Capture the cell that displays the provided text and extract its [X, Y] central coordinate. 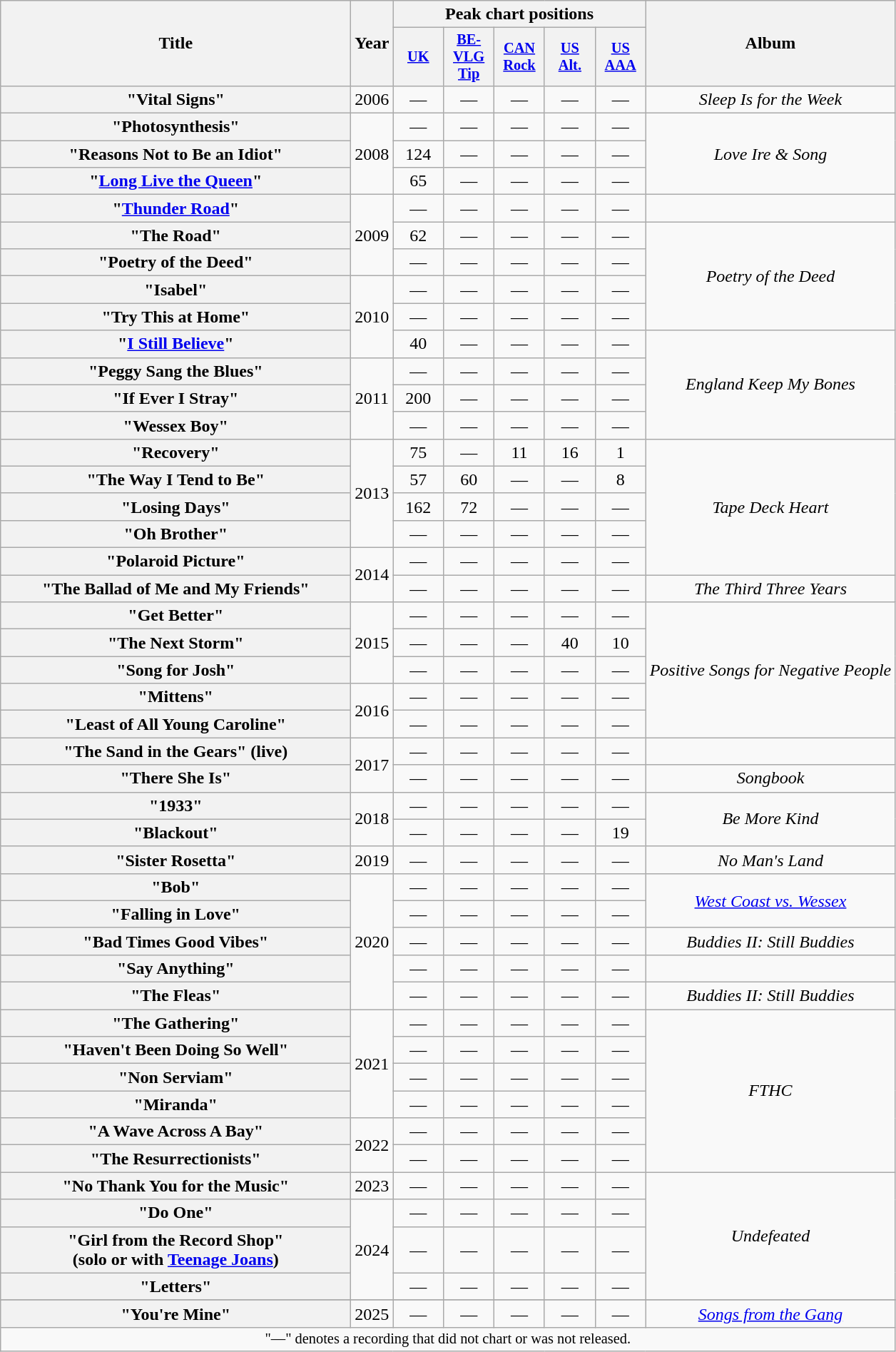
FTHC [770, 1091]
"Losing Days" [175, 507]
11 [519, 452]
1 [621, 452]
USAAA [621, 57]
"Peggy Sang the Blues" [175, 371]
Peak chart positions [519, 14]
Undefeated [770, 1236]
"Reasons Not to Be an Idiot" [175, 154]
"Photosynthesis" [175, 127]
8 [621, 479]
2020 [372, 941]
75 [418, 452]
Title [175, 44]
"Try This at Home" [175, 317]
2019 [372, 860]
"Bob" [175, 887]
"Say Anything" [175, 968]
UK [418, 57]
Love Ire & Song [770, 154]
Songs from the Gang [770, 1313]
The Third Three Years [770, 589]
West Coast vs. Wessex [770, 900]
"Falling in Love" [175, 914]
"The Way I Tend to Be" [175, 479]
"Thunder Road" [175, 208]
"—" denotes a recording that did not chart or was not released. [448, 1339]
"Miranda" [175, 1104]
"I Still Believe" [175, 344]
2008 [372, 154]
"A Wave Across A Bay" [175, 1132]
"Song for Josh" [175, 670]
USAlt. [569, 57]
Poetry of the Deed [770, 276]
"The Sand in the Gears" (live) [175, 751]
"Blackout" [175, 833]
"There She Is" [175, 778]
CANRock [519, 57]
Album [770, 44]
"The Next Storm" [175, 643]
162 [418, 507]
72 [469, 507]
"Wessex Boy" [175, 425]
65 [418, 181]
2025 [372, 1313]
Tape Deck Heart [770, 507]
"The Gathering" [175, 1023]
2016 [372, 711]
Songbook [770, 778]
"Vital Signs" [175, 99]
19 [621, 833]
"Long Live the Queen" [175, 181]
2023 [372, 1186]
2021 [372, 1064]
"Do One" [175, 1213]
"You're Mine" [175, 1313]
2011 [372, 398]
2018 [372, 819]
Year [372, 44]
57 [418, 479]
"The Ballad of Me and My Friends" [175, 589]
60 [469, 479]
2022 [372, 1145]
2017 [372, 765]
10 [621, 643]
BE-VLG Tip [469, 57]
"Get Better" [175, 616]
2014 [372, 575]
"If Ever I Stray" [175, 398]
"1933" [175, 805]
62 [418, 235]
"No Thank You for the Music" [175, 1186]
"Non Serviam" [175, 1077]
Positive Songs for Negative People [770, 670]
"Bad Times Good Vibes" [175, 941]
"Least of All Young Caroline" [175, 724]
2006 [372, 99]
"Girl from the Record Shop" (solo or with Teenage Joans) [175, 1250]
"Oh Brother" [175, 534]
"Poetry of the Deed" [175, 263]
2013 [372, 493]
2010 [372, 317]
"The Fleas" [175, 996]
"Letters" [175, 1286]
124 [418, 154]
Be More Kind [770, 819]
Sleep Is for the Week [770, 99]
16 [569, 452]
"Mittens" [175, 697]
"Sister Rosetta" [175, 860]
"Haven't Been Doing So Well" [175, 1050]
"The Road" [175, 235]
"Polaroid Picture" [175, 561]
2015 [372, 643]
England Keep My Bones [770, 385]
"Recovery" [175, 452]
"Isabel" [175, 290]
"The Resurrectionists" [175, 1159]
No Man's Land [770, 860]
200 [418, 398]
2024 [372, 1250]
2009 [372, 235]
